Locate the cell with the specified text and output its (X, Y) center coordinate. 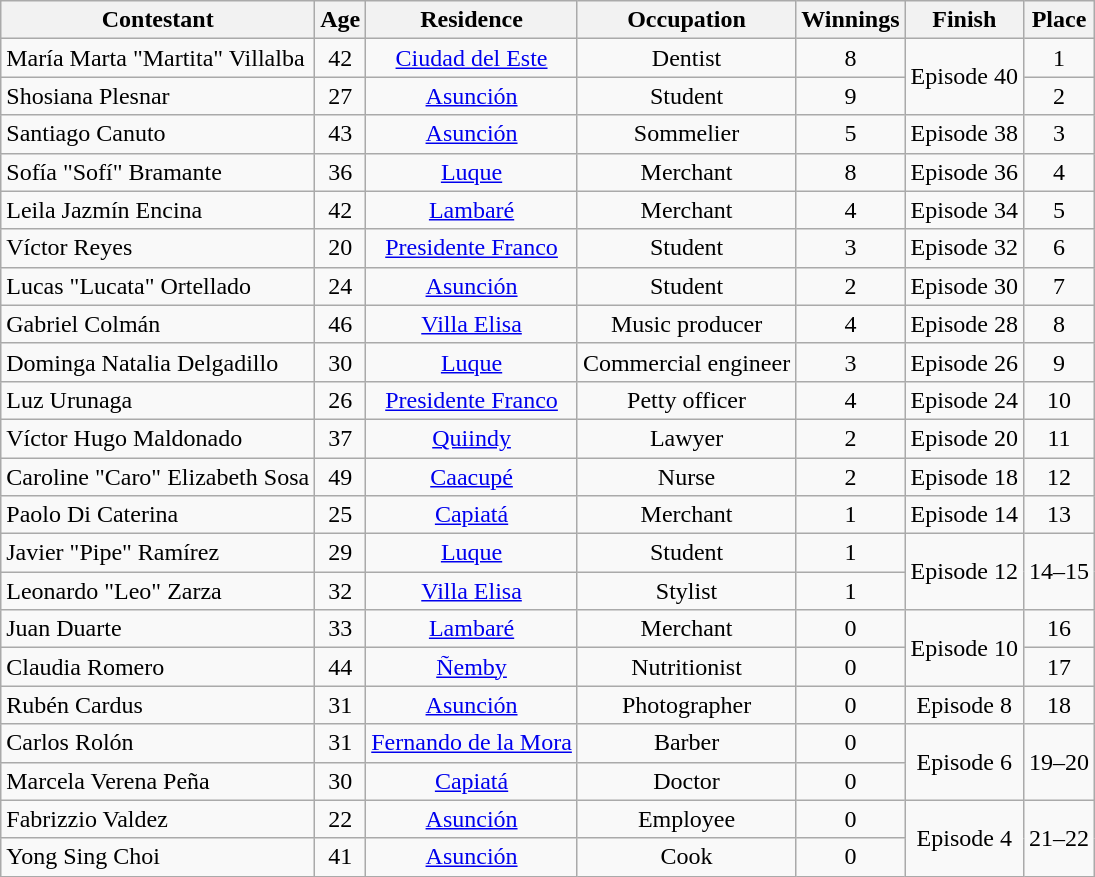
Ñemby (472, 667)
Episode 30 (964, 286)
Episode 20 (964, 438)
Episode 4 (964, 838)
Cook (686, 857)
Episode 12 (964, 572)
41 (340, 857)
25 (340, 515)
Episode 8 (964, 705)
Quiindy (472, 438)
Episode 36 (964, 172)
Paolo Di Caterina (158, 515)
Episode 38 (964, 134)
13 (1058, 515)
Ciudad del Este (472, 58)
Petty officer (686, 400)
Javier "Pipe" Ramírez (158, 553)
Leonardo "Leo" Zarza (158, 591)
Dominga Natalia Delgadillo (158, 362)
16 (1058, 629)
44 (340, 667)
Nurse (686, 477)
Claudia Romero (158, 667)
Caroline "Caro" Elizabeth Sosa (158, 477)
46 (340, 324)
Episode 28 (964, 324)
Marcela Verena Peña (158, 781)
Episode 40 (964, 77)
19–20 (1058, 762)
24 (340, 286)
Fabrizzio Valdez (158, 819)
37 (340, 438)
Rubén Cardus (158, 705)
Fernando de la Mora (472, 743)
36 (340, 172)
Commercial engineer (686, 362)
12 (1058, 477)
Shosiana Plesnar (158, 96)
Age (340, 20)
Lawyer (686, 438)
María Marta "Martita" Villalba (158, 58)
Contestant (158, 20)
32 (340, 591)
Sommelier (686, 134)
Episode 6 (964, 762)
Luz Urunaga (158, 400)
Yong Sing Choi (158, 857)
17 (1058, 667)
Gabriel Colmán (158, 324)
Episode 26 (964, 362)
Occupation (686, 20)
Employee (686, 819)
Episode 18 (964, 477)
Episode 24 (964, 400)
20 (340, 248)
33 (340, 629)
Episode 10 (964, 648)
Episode 14 (964, 515)
Santiago Canuto (158, 134)
Leila Jazmín Encina (158, 210)
Carlos Rolón (158, 743)
6 (1058, 248)
Episode 32 (964, 248)
11 (1058, 438)
Winnings (850, 20)
Lucas "Lucata" Ortellado (158, 286)
Stylist (686, 591)
Barber (686, 743)
49 (340, 477)
Caacupé (472, 477)
43 (340, 134)
Sofía "Sofí" Bramante (158, 172)
18 (1058, 705)
26 (340, 400)
Finish (964, 20)
Episode 34 (964, 210)
Photographer (686, 705)
Juan Duarte (158, 629)
Nutritionist (686, 667)
Music producer (686, 324)
27 (340, 96)
Dentist (686, 58)
7 (1058, 286)
21–22 (1058, 838)
14–15 (1058, 572)
22 (340, 819)
Víctor Reyes (158, 248)
Doctor (686, 781)
29 (340, 553)
Víctor Hugo Maldonado (158, 438)
Residence (472, 20)
10 (1058, 400)
Place (1058, 20)
